Detect which cell encompasses the target text, then output its (X, Y) center coordinate. 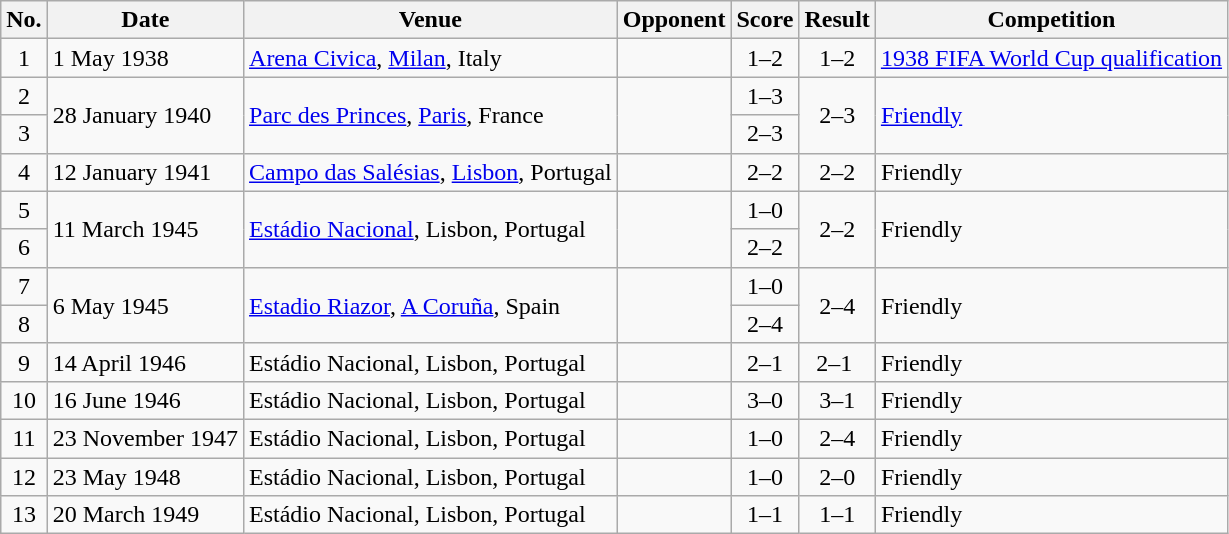
3–1 (837, 400)
20 March 1949 (145, 515)
Score (765, 20)
16 June 1946 (145, 400)
4 (24, 172)
8 (24, 324)
2 (24, 96)
No. (24, 20)
28 January 1940 (145, 115)
1–3 (765, 96)
1 (24, 58)
Arena Civica, Milan, Italy (431, 58)
11 March 1945 (145, 229)
7 (24, 286)
9 (24, 362)
6 May 1945 (145, 305)
1938 FIFA World Cup qualification (1051, 58)
5 (24, 210)
Date (145, 20)
12 January 1941 (145, 172)
3–0 (765, 400)
11 (24, 438)
Estadio Riazor, A Coruña, Spain (431, 305)
12 (24, 477)
2–0 (837, 477)
23 November 1947 (145, 438)
13 (24, 515)
1 May 1938 (145, 58)
10 (24, 400)
Parc des Princes, Paris, France (431, 115)
6 (24, 248)
Competition (1051, 20)
Venue (431, 20)
Result (837, 20)
Opponent (674, 20)
Campo das Salésias, Lisbon, Portugal (431, 172)
3 (24, 134)
23 May 1948 (145, 477)
14 April 1946 (145, 362)
